From the cell containing the given text, extract its center point as [X, Y] coordinate. 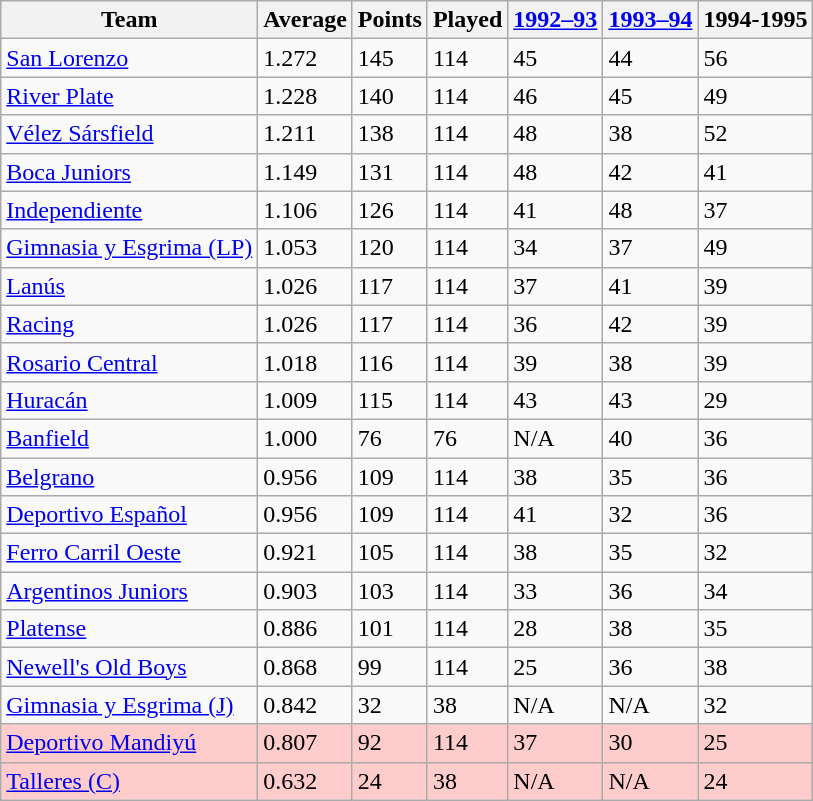
101 [390, 629]
River Plate [130, 96]
1993–94 [650, 20]
116 [390, 362]
Team [130, 20]
0.903 [306, 591]
Banfield [130, 438]
Vélez Sársfield [130, 134]
138 [390, 134]
46 [556, 96]
1.000 [306, 438]
Rosario Central [130, 362]
30 [650, 743]
Independiente [130, 210]
1.018 [306, 362]
1.053 [306, 248]
Points [390, 20]
1994-1995 [756, 20]
1.272 [306, 58]
145 [390, 58]
Argentinos Juniors [130, 591]
0.921 [306, 553]
126 [390, 210]
Deportivo Español [130, 515]
105 [390, 553]
1.211 [306, 134]
Huracán [130, 400]
140 [390, 96]
Average [306, 20]
Ferro Carril Oeste [130, 553]
Boca Juniors [130, 172]
0.807 [306, 743]
33 [556, 591]
0.632 [306, 781]
52 [756, 134]
0.886 [306, 629]
Played [467, 20]
131 [390, 172]
Lanús [130, 286]
Newell's Old Boys [130, 667]
1.149 [306, 172]
Gimnasia y Esgrima (LP) [130, 248]
0.842 [306, 705]
56 [756, 58]
99 [390, 667]
103 [390, 591]
40 [650, 438]
Deportivo Mandiyú [130, 743]
Belgrano [130, 477]
28 [556, 629]
0.868 [306, 667]
Talleres (C) [130, 781]
29 [756, 400]
Racing [130, 324]
1.009 [306, 400]
115 [390, 400]
Platense [130, 629]
120 [390, 248]
1.228 [306, 96]
San Lorenzo [130, 58]
44 [650, 58]
92 [390, 743]
1992–93 [556, 20]
Gimnasia y Esgrima (J) [130, 705]
1.106 [306, 210]
